Identify which cell holds the provided text, then report its (X, Y) central coordinate. 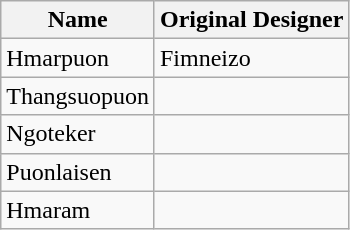
Thangsuopuon (78, 96)
Original Designer (251, 20)
Name (78, 20)
Hmaram (78, 210)
Hmarpuon (78, 58)
Fimneizo (251, 58)
Ngoteker (78, 134)
Puonlaisen (78, 172)
